Provide the (x, y) coordinate of the cell's center where the given text is located.  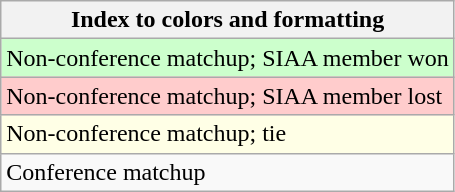
Conference matchup (228, 172)
Non-conference matchup; tie (228, 134)
Non-conference matchup; SIAA member won (228, 58)
Index to colors and formatting (228, 20)
Non-conference matchup; SIAA member lost (228, 96)
